Locate the cell with the specified text and output its [x, y] center coordinate. 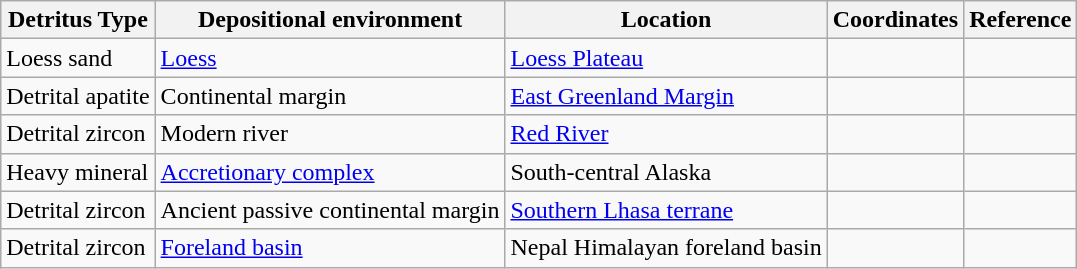
Heavy mineral [78, 172]
Foreland basin [330, 248]
Nepal Himalayan foreland basin [666, 248]
East Greenland Margin [666, 96]
Loess Plateau [666, 58]
Southern Lhasa terrane [666, 210]
Loess sand [78, 58]
Accretionary complex [330, 172]
Ancient passive continental margin [330, 210]
Reference [1020, 20]
Modern river [330, 134]
Loess [330, 58]
Detritus Type [78, 20]
Depositional environment [330, 20]
Red River [666, 134]
South-central Alaska [666, 172]
Coordinates [895, 20]
Location [666, 20]
Continental margin [330, 96]
Detrital apatite [78, 96]
